Determine the [x, y] coordinate at the center of the cell enclosing the given text.  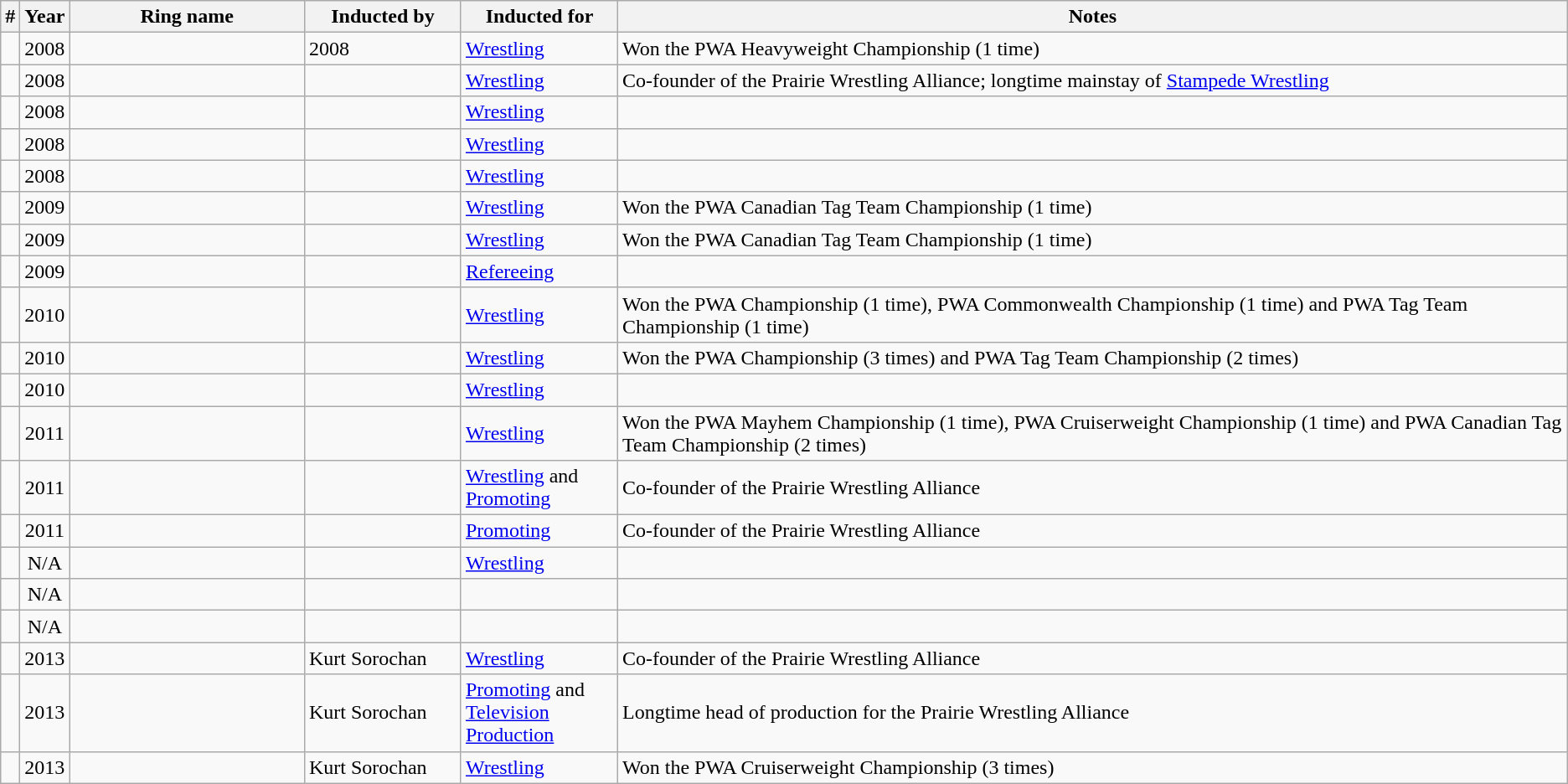
# [10, 17]
Longtime head of production for the Prairie Wrestling Alliance [1093, 713]
Won the PWA Cruiserweight Championship (3 times) [1093, 767]
Won the PWA Championship (3 times) and PWA Tag Team Championship (2 times) [1093, 358]
Promoting and Television Production [539, 713]
Promoting [539, 531]
Year [45, 17]
Ring name [188, 17]
Wrestling and Promoting [539, 487]
Inducted by [382, 17]
Won the PWA Championship (1 time), PWA Commonwealth Championship (1 time) and PWA Tag Team Championship (1 time) [1093, 315]
Refereeing [539, 271]
Inducted for [539, 17]
Won the PWA Heavyweight Championship (1 time) [1093, 49]
Notes [1093, 17]
Won the PWA Mayhem Championship (1 time), PWA Cruiserweight Championship (1 time) and PWA Canadian Tag Team Championship (2 times) [1093, 432]
Co-founder of the Prairie Wrestling Alliance; longtime mainstay of Stampede Wrestling [1093, 80]
